Detect which cell encompasses the target text, then output its [X, Y] center coordinate. 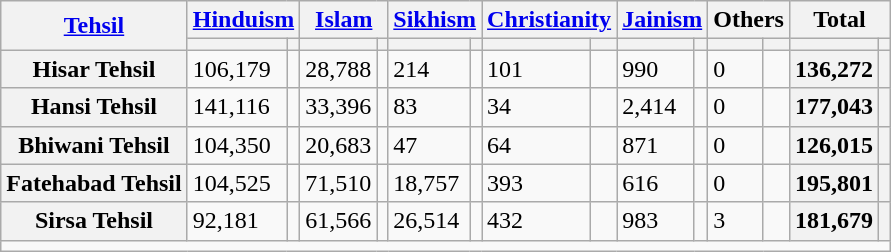
Sikhism [435, 20]
871 [656, 145]
181,679 [834, 221]
34 [536, 107]
432 [536, 221]
18,757 [429, 183]
28,788 [338, 69]
Hansi Tehsil [94, 107]
Islam [344, 20]
106,179 [237, 69]
195,801 [834, 183]
71,510 [338, 183]
Jainism [662, 20]
104,350 [237, 145]
177,043 [834, 107]
Christianity [550, 20]
47 [429, 145]
Total [839, 20]
990 [656, 69]
61,566 [338, 221]
126,015 [834, 145]
214 [429, 69]
Bhiwani Tehsil [94, 145]
83 [429, 107]
33,396 [338, 107]
101 [536, 69]
26,514 [429, 221]
Hisar Tehsil [94, 69]
3 [736, 221]
136,272 [834, 69]
Sirsa Tehsil [94, 221]
141,116 [237, 107]
2,414 [656, 107]
92,181 [237, 221]
616 [656, 183]
Fatehabad Tehsil [94, 183]
20,683 [338, 145]
Others [749, 20]
983 [656, 221]
Tehsil [94, 26]
393 [536, 183]
Hinduism [243, 20]
104,525 [237, 183]
64 [536, 145]
